Extract the (X, Y) coordinate from the center of the cell holding the provided text.  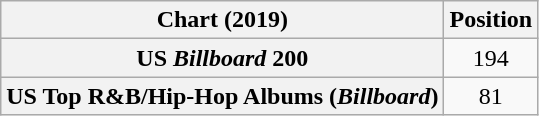
Position (491, 20)
US Billboard 200 (222, 58)
US Top R&B/Hip-Hop Albums (Billboard) (222, 96)
194 (491, 58)
Chart (2019) (222, 20)
81 (491, 96)
